Detect which cell encompasses the target text, then output its (X, Y) center coordinate. 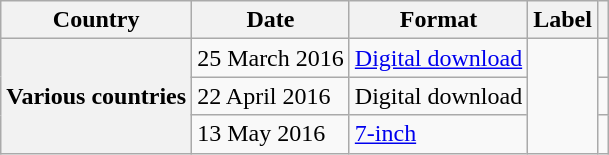
Format (438, 20)
Date (271, 20)
Label (563, 20)
13 May 2016 (271, 134)
7-inch (438, 134)
Various countries (96, 96)
25 March 2016 (271, 58)
Country (96, 20)
22 April 2016 (271, 96)
